Pinpoint the cell where the given text exists, returning its [X, Y] midpoint coordinate. 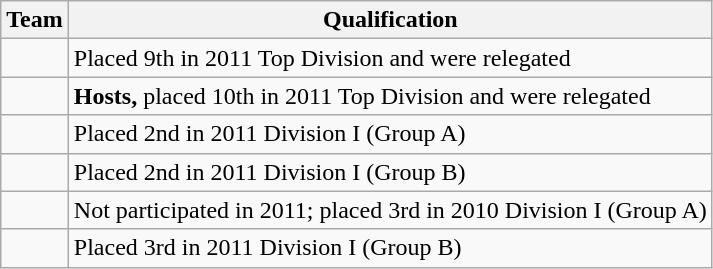
Placed 2nd in 2011 Division I (Group B) [390, 172]
Placed 2nd in 2011 Division I (Group A) [390, 134]
Placed 3rd in 2011 Division I (Group B) [390, 248]
Team [35, 20]
Not participated in 2011; placed 3rd in 2010 Division I (Group A) [390, 210]
Hosts, placed 10th in 2011 Top Division and were relegated [390, 96]
Placed 9th in 2011 Top Division and were relegated [390, 58]
Qualification [390, 20]
